Find where the given text appears and provide that cell's center as (x, y) coordinate. 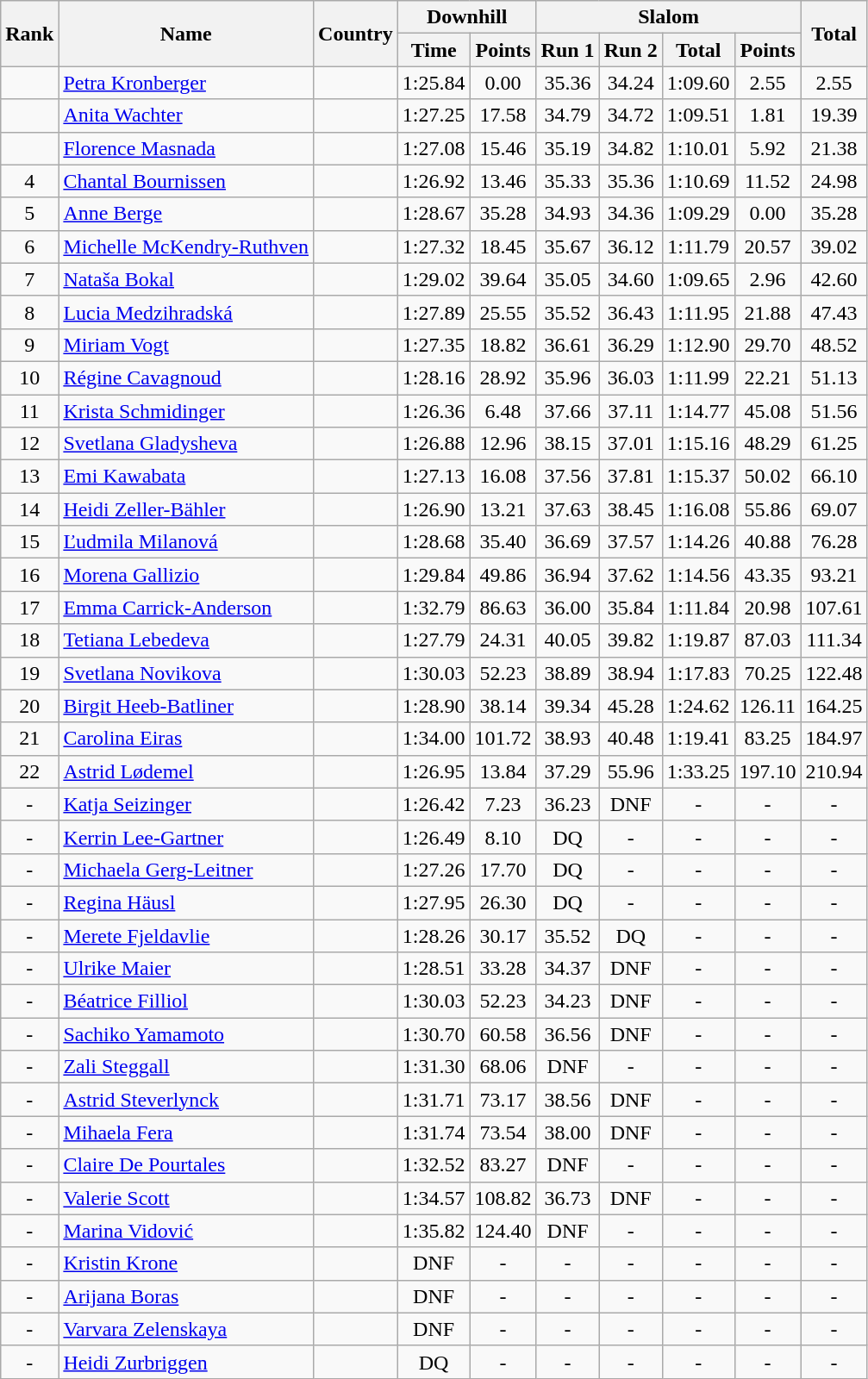
48.52 (834, 345)
35.96 (567, 378)
1:27.08 (434, 148)
36.69 (567, 542)
1:26.88 (434, 444)
39.02 (834, 246)
16 (29, 575)
76.28 (834, 542)
38.15 (567, 444)
40.48 (631, 739)
1:28.26 (434, 935)
Kerrin Lee-Gartner (186, 837)
5.92 (767, 148)
19.39 (834, 115)
34.79 (567, 115)
8.10 (503, 837)
5 (29, 214)
Claire De Pourtales (186, 1165)
6 (29, 246)
Krista Schmidinger (186, 411)
24.98 (834, 181)
35.19 (567, 148)
36.43 (631, 312)
1:27.95 (434, 902)
87.03 (767, 640)
Run 1 (567, 50)
33.28 (503, 969)
20 (29, 706)
1:12.90 (698, 345)
Chantal Bournissen (186, 181)
Heidi Zurbriggen (186, 1362)
93.21 (834, 575)
37.56 (567, 477)
22.21 (767, 378)
Rank (29, 34)
18 (29, 640)
1:35.82 (434, 1231)
37.01 (631, 444)
2.96 (767, 279)
1:26.49 (434, 837)
36.94 (567, 575)
16.08 (503, 477)
164.25 (834, 706)
Katja Seizinger (186, 804)
Miriam Vogt (186, 345)
1:27.89 (434, 312)
1:34.00 (434, 739)
45.08 (767, 411)
26.30 (503, 902)
34.60 (631, 279)
13.84 (503, 771)
55.86 (767, 509)
11.52 (767, 181)
1:33.25 (698, 771)
1:26.90 (434, 509)
1:09.51 (698, 115)
29.70 (767, 345)
45.28 (631, 706)
Time (434, 50)
1:26.92 (434, 181)
30.17 (503, 935)
Lucia Medzihradská (186, 312)
1:19.87 (698, 640)
34.72 (631, 115)
1:17.83 (698, 673)
Morena Gallizio (186, 575)
36.56 (567, 1034)
21 (29, 739)
38.14 (503, 706)
1:28.51 (434, 969)
1:10.01 (698, 148)
20.57 (767, 246)
1:15.37 (698, 477)
83.27 (503, 1165)
1:26.36 (434, 411)
60.58 (503, 1034)
Slalom (669, 17)
Carolina Eiras (186, 739)
15.46 (503, 148)
1:16.08 (698, 509)
34.37 (567, 969)
11 (29, 411)
1:27.26 (434, 870)
37.29 (567, 771)
1:31.30 (434, 1067)
1:29.84 (434, 575)
Svetlana Novikova (186, 673)
1:11.79 (698, 246)
39.64 (503, 279)
49.86 (503, 575)
51.56 (834, 411)
7.23 (503, 804)
1:09.65 (698, 279)
1:09.29 (698, 214)
1:11.99 (698, 378)
122.48 (834, 673)
8 (29, 312)
Merete Fjeldavlie (186, 935)
34.93 (567, 214)
Valerie Scott (186, 1198)
35.40 (503, 542)
1:26.42 (434, 804)
1:14.77 (698, 411)
9 (29, 345)
Nataša Bokal (186, 279)
Astrid Steverlynck (186, 1100)
43.35 (767, 575)
47.43 (834, 312)
Country (356, 34)
73.17 (503, 1100)
1:29.02 (434, 279)
40.88 (767, 542)
210.94 (834, 771)
83.25 (767, 739)
37.62 (631, 575)
Tetiana Lebedeva (186, 640)
1:28.67 (434, 214)
34.23 (567, 1001)
36.29 (631, 345)
1:11.95 (698, 312)
21.88 (767, 312)
18.45 (503, 246)
36.61 (567, 345)
37.57 (631, 542)
25.55 (503, 312)
Emma Carrick-Anderson (186, 608)
12.96 (503, 444)
36.00 (567, 608)
14 (29, 509)
Béatrice Filliol (186, 1001)
35.84 (631, 608)
Run 2 (631, 50)
1:31.71 (434, 1100)
18.82 (503, 345)
Marina Vidović (186, 1231)
10 (29, 378)
70.25 (767, 673)
1:26.95 (434, 771)
Anne Berge (186, 214)
20.98 (767, 608)
124.40 (503, 1231)
37.11 (631, 411)
22 (29, 771)
38.56 (567, 1100)
Svetlana Gladysheva (186, 444)
Emi Kawabata (186, 477)
39.82 (631, 640)
1:28.90 (434, 706)
1:11.84 (698, 608)
51.13 (834, 378)
Regina Häusl (186, 902)
34.82 (631, 148)
Florence Masnada (186, 148)
48.29 (767, 444)
4 (29, 181)
36.23 (567, 804)
197.10 (767, 771)
38.45 (631, 509)
73.54 (503, 1133)
37.63 (567, 509)
Régine Cavagnoud (186, 378)
17.58 (503, 115)
Downhill (467, 17)
1:19.41 (698, 739)
1:09.60 (698, 83)
34.24 (631, 83)
13.21 (503, 509)
24.31 (503, 640)
Zali Steggall (186, 1067)
15 (29, 542)
1:14.26 (698, 542)
1:14.56 (698, 575)
17 (29, 608)
68.06 (503, 1067)
21.38 (834, 148)
Petra Kronberger (186, 83)
1:27.25 (434, 115)
35.67 (567, 246)
1:15.16 (698, 444)
38.00 (567, 1133)
1:28.68 (434, 542)
Arijana Boras (186, 1296)
38.93 (567, 739)
69.07 (834, 509)
Name (186, 34)
28.92 (503, 378)
55.96 (631, 771)
1:10.69 (698, 181)
37.81 (631, 477)
111.34 (834, 640)
39.34 (567, 706)
107.61 (834, 608)
Ulrike Maier (186, 969)
86.63 (503, 608)
1:30.70 (434, 1034)
36.03 (631, 378)
Ľudmila Milanová (186, 542)
Mihaela Fera (186, 1133)
Michaela Gerg-Leitner (186, 870)
6.48 (503, 411)
1:32.52 (434, 1165)
1:27.13 (434, 477)
1:27.32 (434, 246)
40.05 (567, 640)
35.05 (567, 279)
126.11 (767, 706)
Varvara Zelenskaya (186, 1329)
38.89 (567, 673)
1:27.35 (434, 345)
1:28.16 (434, 378)
19 (29, 673)
12 (29, 444)
36.73 (567, 1198)
Birgit Heeb-Batliner (186, 706)
42.60 (834, 279)
13.46 (503, 181)
Astrid Lødemel (186, 771)
50.02 (767, 477)
Anita Wachter (186, 115)
7 (29, 279)
1:27.79 (434, 640)
1:24.62 (698, 706)
36.12 (631, 246)
101.72 (503, 739)
1:31.74 (434, 1133)
13 (29, 477)
37.66 (567, 411)
1:32.79 (434, 608)
66.10 (834, 477)
Michelle McKendry-Ruthven (186, 246)
1.81 (767, 115)
35.33 (567, 181)
38.94 (631, 673)
34.36 (631, 214)
184.97 (834, 739)
1:34.57 (434, 1198)
Kristin Krone (186, 1264)
1:25.84 (434, 83)
Heidi Zeller-Bähler (186, 509)
17.70 (503, 870)
61.25 (834, 444)
Sachiko Yamamoto (186, 1034)
108.82 (503, 1198)
